Capture the cell that displays the provided text and extract its [x, y] central coordinate. 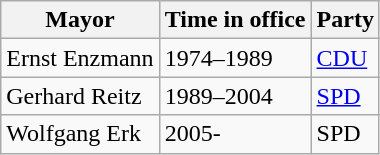
1989–2004 [235, 96]
Party [345, 20]
Gerhard Reitz [80, 96]
1974–1989 [235, 58]
Mayor [80, 20]
2005- [235, 134]
Wolfgang Erk [80, 134]
Ernst Enzmann [80, 58]
Time in office [235, 20]
CDU [345, 58]
